Output the (x, y) coordinate of the center of the cell containing the given text.  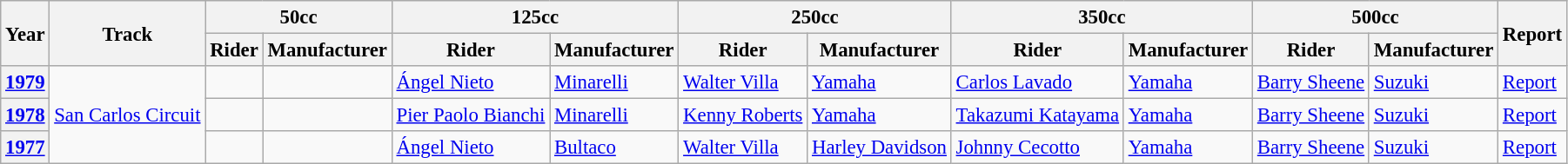
Takazumi Katayama (1037, 115)
Carlos Lavado (1037, 82)
125cc (535, 17)
1977 (25, 148)
Track (127, 33)
Johnny Cecotto (1037, 148)
250cc (815, 17)
500cc (1376, 17)
Bultaco (614, 148)
Kenny Roberts (743, 115)
1978 (25, 115)
Pier Paolo Bianchi (470, 115)
San Carlos Circuit (127, 115)
Year (25, 33)
50cc (298, 17)
1979 (25, 82)
Harley Davidson (880, 148)
350cc (1102, 17)
